Search for the cell housing the specified text and yield its (X, Y) center coordinate. 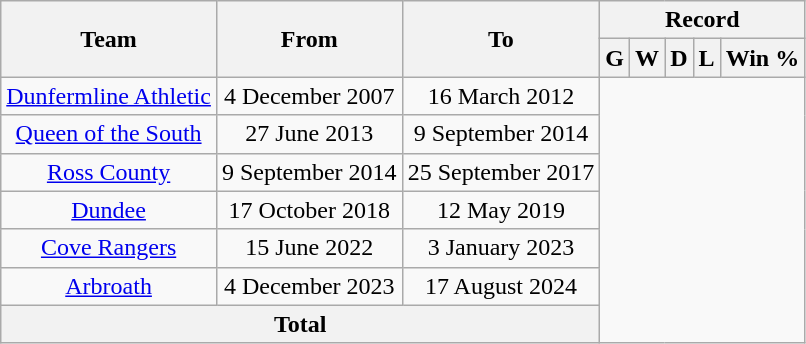
Team (109, 39)
D (679, 58)
25 September 2017 (501, 172)
4 December 2023 (309, 286)
Queen of the South (109, 134)
G (615, 58)
L (706, 58)
4 December 2007 (309, 96)
16 March 2012 (501, 96)
Ross County (109, 172)
15 June 2022 (309, 248)
Total (300, 324)
Dundee (109, 210)
17 August 2024 (501, 286)
27 June 2013 (309, 134)
17 October 2018 (309, 210)
Cove Rangers (109, 248)
Dunfermline Athletic (109, 96)
12 May 2019 (501, 210)
To (501, 39)
Arbroath (109, 286)
Win % (762, 58)
3 January 2023 (501, 248)
Record (702, 20)
W (648, 58)
From (309, 39)
